Detect which cell encompasses the target text, then output its (X, Y) center coordinate. 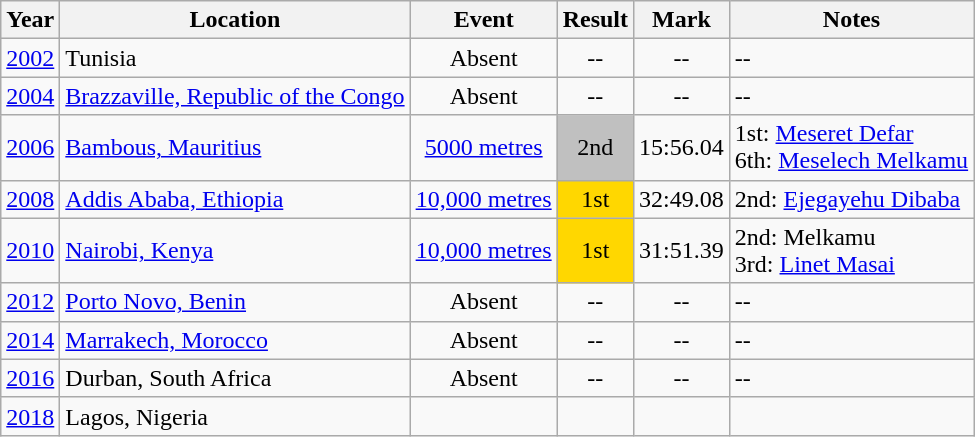
Year (30, 20)
2004 (30, 96)
15:56.04 (682, 148)
2012 (30, 302)
2002 (30, 58)
2018 (30, 416)
Porto Novo, Benin (235, 302)
Location (235, 20)
1st: Meseret Defar6th: Meselech Melkamu (851, 148)
2010 (30, 250)
Mark (682, 20)
2014 (30, 340)
5000 metres (484, 148)
Event (484, 20)
2006 (30, 148)
2nd: Melkamu3rd: Linet Masai (851, 250)
Bambous, Mauritius (235, 148)
2008 (30, 199)
Marrakech, Morocco (235, 340)
2016 (30, 378)
Tunisia (235, 58)
Addis Ababa, Ethiopia (235, 199)
31:51.39 (682, 250)
Nairobi, Kenya (235, 250)
Lagos, Nigeria (235, 416)
Durban, South Africa (235, 378)
Result (595, 20)
Brazzaville, Republic of the Congo (235, 96)
32:49.08 (682, 199)
Notes (851, 20)
2nd (595, 148)
2nd: Ejegayehu Dibaba (851, 199)
